Find where the given text appears and provide that cell's center as (x, y) coordinate. 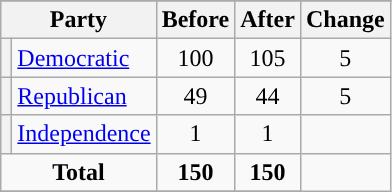
105 (268, 58)
Before (196, 20)
Party (78, 20)
100 (196, 58)
49 (196, 96)
44 (268, 96)
Republican (84, 96)
After (268, 20)
Democratic (84, 58)
Total (78, 172)
Change (345, 20)
Independence (84, 134)
